For the text-containing cell, return its midpoint in (x, y) coordinate format. 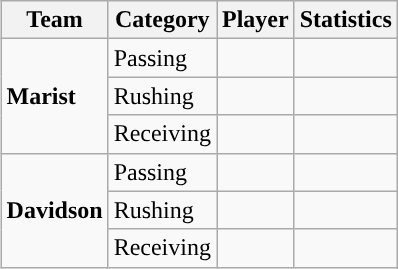
Davidson (54, 210)
Player (255, 20)
Category (162, 20)
Team (54, 20)
Marist (54, 96)
Statistics (346, 20)
